Output the [X, Y] coordinate of the center of the cell containing the given text.  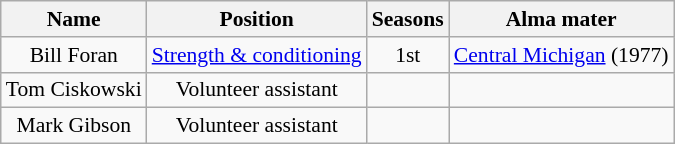
Seasons [408, 19]
Alma mater [562, 19]
Name [74, 19]
Central Michigan (1977) [562, 55]
Strength & conditioning [257, 55]
Position [257, 19]
Bill Foran [74, 55]
Tom Ciskowski [74, 90]
Mark Gibson [74, 126]
1st [408, 55]
